Capture the cell that displays the provided text and extract its (x, y) central coordinate. 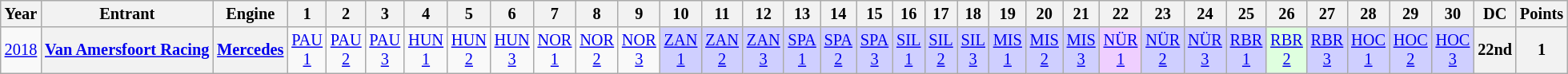
2 (346, 14)
29 (1410, 14)
MIS1 (1008, 50)
10 (681, 14)
15 (874, 14)
6 (512, 14)
24 (1205, 14)
Year (21, 14)
PAU3 (384, 50)
SIL2 (940, 50)
Engine (250, 14)
2018 (21, 50)
22nd (1495, 50)
HOC3 (1454, 50)
11 (722, 14)
4 (426, 14)
16 (908, 14)
Mercedes (250, 50)
5 (469, 14)
SPA1 (802, 50)
MIS3 (1081, 50)
30 (1454, 14)
27 (1327, 14)
7 (555, 14)
MIS2 (1045, 50)
SIL1 (908, 50)
HOC2 (1410, 50)
RBR3 (1327, 50)
RBR2 (1286, 50)
8 (597, 14)
ZAN2 (722, 50)
SPA2 (839, 50)
HUN1 (426, 50)
NOR1 (555, 50)
14 (839, 14)
NÜR2 (1162, 50)
3 (384, 14)
NOR2 (597, 50)
21 (1081, 14)
ZAN3 (764, 50)
HOC1 (1369, 50)
19 (1008, 14)
NOR3 (639, 50)
HUN3 (512, 50)
28 (1369, 14)
20 (1045, 14)
9 (639, 14)
23 (1162, 14)
18 (973, 14)
NÜR3 (1205, 50)
12 (764, 14)
RBR1 (1246, 50)
SPA3 (874, 50)
HUN2 (469, 50)
13 (802, 14)
17 (940, 14)
DC (1495, 14)
Entrant (126, 14)
26 (1286, 14)
25 (1246, 14)
Van Amersfoort Racing (126, 50)
22 (1121, 14)
Points (1542, 14)
PAU1 (307, 50)
SIL3 (973, 50)
PAU2 (346, 50)
ZAN1 (681, 50)
NÜR1 (1121, 50)
